Search for the cell housing the specified text and yield its [X, Y] center coordinate. 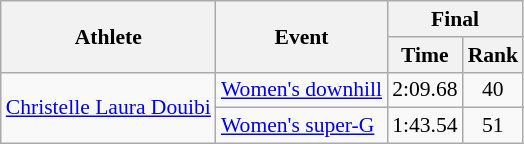
Rank [494, 55]
2:09.68 [424, 90]
Time [424, 55]
51 [494, 126]
Christelle Laura Douibi [108, 108]
Athlete [108, 36]
Event [302, 36]
1:43.54 [424, 126]
Final [455, 19]
Women's super-G [302, 126]
40 [494, 90]
Women's downhill [302, 90]
